Scan for the cell matching the given text and deliver its [x, y] coordinate at center. 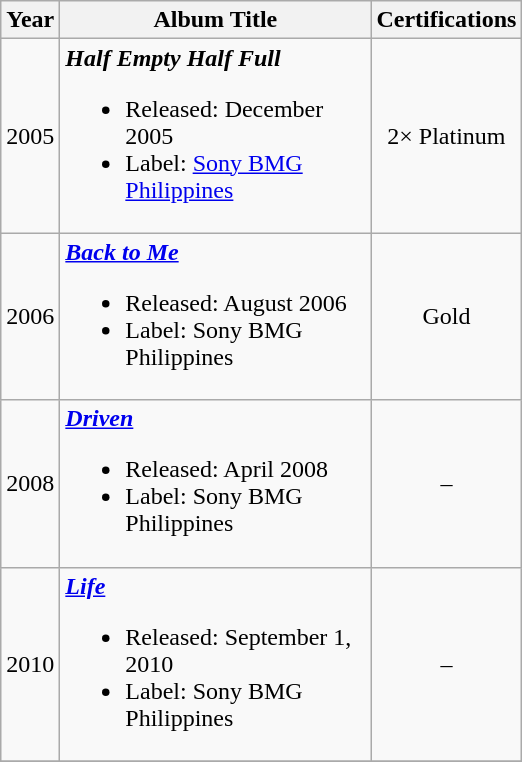
Back to MeReleased: August 2006Label: Sony BMG Philippines [216, 316]
Gold [446, 316]
2× Platinum [446, 136]
2008 [30, 484]
Half Empty Half FullReleased: December 2005Label: Sony BMG Philippines [216, 136]
2006 [30, 316]
Album Title [216, 20]
Year [30, 20]
2005 [30, 136]
Certifications [446, 20]
2010 [30, 664]
DrivenReleased: April 2008Label: Sony BMG Philippines [216, 484]
LifeReleased: September 1, 2010Label: Sony BMG Philippines [216, 664]
